For the text-containing cell, return its midpoint in (X, Y) coordinate format. 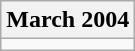
March 2004 (68, 20)
